Find where the given text appears and provide that cell's center as [X, Y] coordinate. 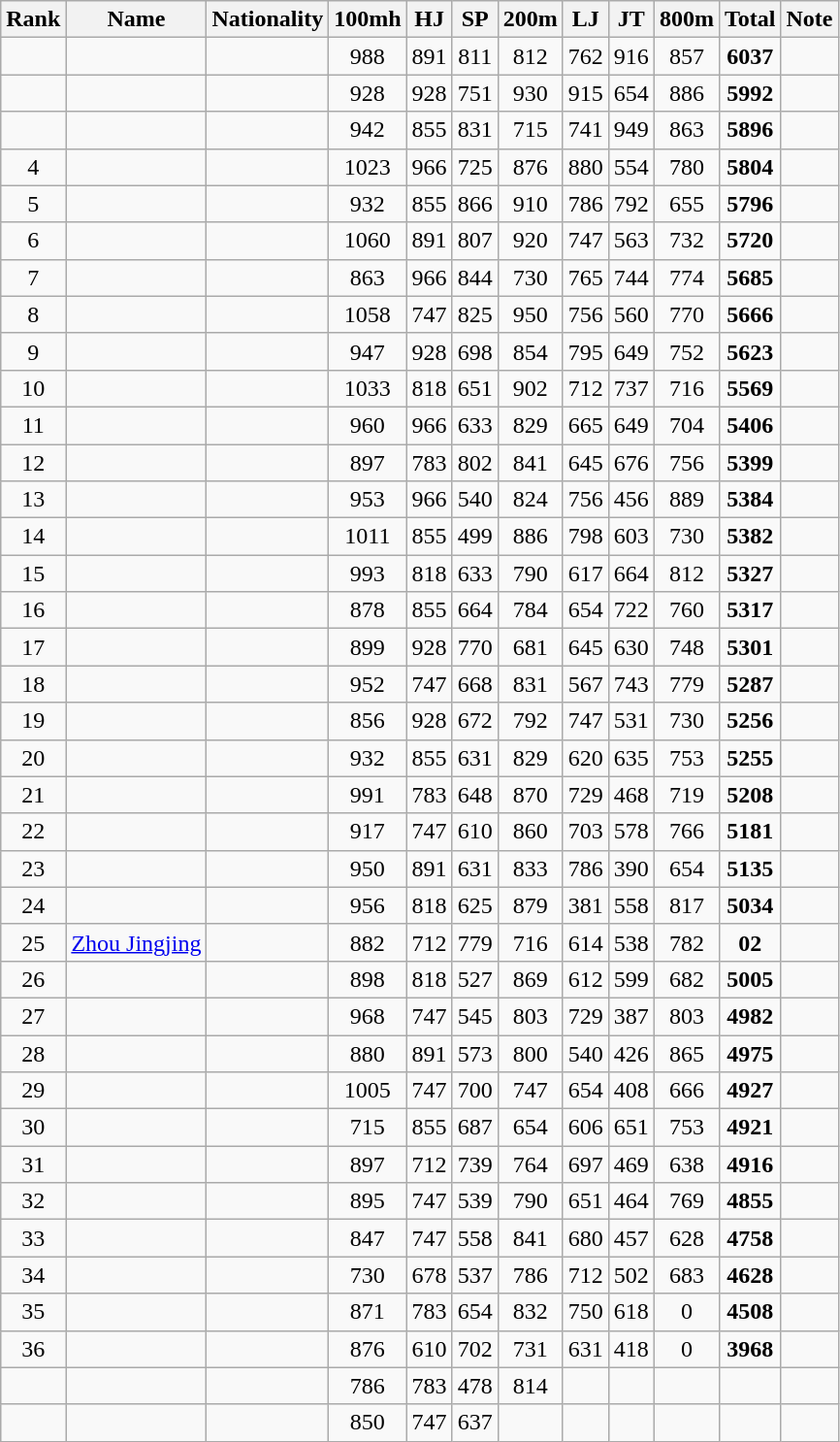
860 [530, 832]
32 [33, 1201]
456 [630, 500]
766 [687, 832]
638 [687, 1164]
5399 [750, 463]
952 [368, 684]
719 [687, 795]
5255 [750, 758]
824 [530, 500]
1060 [368, 241]
457 [630, 1238]
5720 [750, 241]
744 [630, 278]
833 [530, 868]
6037 [750, 56]
24 [33, 905]
502 [630, 1275]
814 [530, 1386]
9 [33, 351]
762 [586, 56]
902 [530, 388]
630 [630, 647]
682 [687, 979]
7 [33, 278]
20 [33, 758]
Zhou Jingjing [136, 942]
464 [630, 1201]
17 [33, 647]
21 [33, 795]
11 [33, 425]
4855 [750, 1201]
603 [630, 537]
12 [33, 463]
865 [687, 1053]
5135 [750, 868]
869 [530, 979]
4927 [750, 1091]
635 [630, 758]
704 [687, 425]
499 [475, 537]
5406 [750, 425]
16 [33, 610]
879 [530, 905]
741 [586, 130]
387 [630, 1016]
531 [630, 721]
18 [33, 684]
895 [368, 1201]
5181 [750, 832]
5666 [750, 314]
1011 [368, 537]
26 [33, 979]
200m [530, 19]
668 [475, 684]
850 [368, 1423]
527 [475, 979]
847 [368, 1238]
5287 [750, 684]
3968 [750, 1349]
871 [368, 1312]
573 [475, 1053]
418 [630, 1349]
991 [368, 795]
698 [475, 351]
LJ [586, 19]
33 [33, 1238]
751 [475, 93]
817 [687, 905]
6 [33, 241]
23 [33, 868]
844 [475, 278]
889 [687, 500]
554 [630, 167]
947 [368, 351]
665 [586, 425]
866 [475, 204]
617 [586, 574]
31 [33, 1164]
5005 [750, 979]
676 [630, 463]
28 [33, 1053]
737 [630, 388]
1005 [368, 1091]
599 [630, 979]
625 [475, 905]
30 [33, 1128]
560 [630, 314]
769 [687, 1201]
916 [630, 56]
5569 [750, 388]
13 [33, 500]
743 [630, 684]
899 [368, 647]
910 [530, 204]
381 [586, 905]
567 [586, 684]
854 [530, 351]
1058 [368, 314]
408 [630, 1091]
732 [687, 241]
5685 [750, 278]
5382 [750, 537]
993 [368, 574]
798 [586, 537]
469 [630, 1164]
898 [368, 979]
5034 [750, 905]
856 [368, 721]
620 [586, 758]
752 [687, 351]
765 [586, 278]
672 [475, 721]
915 [586, 93]
538 [630, 942]
4 [33, 167]
SP [475, 19]
36 [33, 1349]
807 [475, 241]
426 [630, 1053]
22 [33, 832]
14 [33, 537]
681 [530, 647]
HJ [429, 19]
680 [586, 1238]
25 [33, 942]
4628 [750, 1275]
4921 [750, 1128]
1033 [368, 388]
764 [530, 1164]
774 [687, 278]
750 [586, 1312]
5623 [750, 351]
Note [809, 19]
637 [475, 1423]
618 [630, 1312]
760 [687, 610]
390 [630, 868]
920 [530, 241]
870 [530, 795]
5317 [750, 610]
614 [586, 942]
4758 [750, 1238]
802 [475, 463]
478 [475, 1386]
539 [475, 1201]
795 [586, 351]
5327 [750, 574]
5256 [750, 721]
702 [475, 1349]
5804 [750, 167]
5992 [750, 93]
811 [475, 56]
917 [368, 832]
700 [475, 1091]
15 [33, 574]
4916 [750, 1164]
697 [586, 1164]
878 [368, 610]
683 [687, 1275]
784 [530, 610]
10 [33, 388]
857 [687, 56]
655 [687, 204]
960 [368, 425]
612 [586, 979]
953 [368, 500]
8 [33, 314]
Rank [33, 19]
Nationality [268, 19]
545 [475, 1016]
Total [750, 19]
5301 [750, 647]
19 [33, 721]
882 [368, 942]
5796 [750, 204]
949 [630, 130]
27 [33, 1016]
648 [475, 795]
578 [630, 832]
703 [586, 832]
02 [750, 942]
832 [530, 1312]
725 [475, 167]
722 [630, 610]
29 [33, 1091]
968 [368, 1016]
468 [630, 795]
1023 [368, 167]
628 [687, 1238]
563 [630, 241]
825 [475, 314]
800 [530, 1053]
5896 [750, 130]
956 [368, 905]
782 [687, 942]
5 [33, 204]
930 [530, 93]
100mh [368, 19]
739 [475, 1164]
942 [368, 130]
5384 [750, 500]
731 [530, 1349]
Name [136, 19]
666 [687, 1091]
4982 [750, 1016]
5208 [750, 795]
748 [687, 647]
JT [630, 19]
34 [33, 1275]
678 [429, 1275]
988 [368, 56]
687 [475, 1128]
780 [687, 167]
35 [33, 1312]
4508 [750, 1312]
606 [586, 1128]
537 [475, 1275]
800m [687, 19]
4975 [750, 1053]
